Detect which cell encompasses the target text, then output its (x, y) center coordinate. 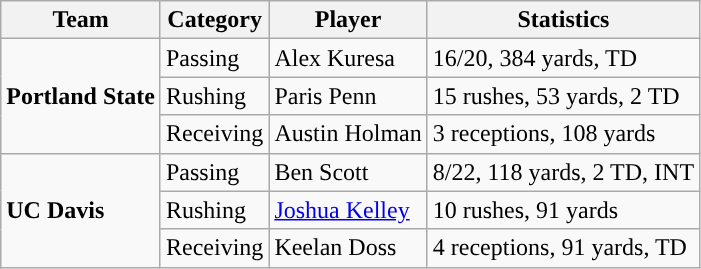
Category (214, 20)
Austin Holman (348, 134)
Alex Kuresa (348, 58)
10 rushes, 91 yards (563, 210)
8/22, 118 yards, 2 TD, INT (563, 172)
3 receptions, 108 yards (563, 134)
15 rushes, 53 yards, 2 TD (563, 96)
UC Davis (81, 210)
Keelan Doss (348, 248)
Player (348, 20)
4 receptions, 91 yards, TD (563, 248)
Paris Penn (348, 96)
Portland State (81, 96)
Joshua Kelley (348, 210)
Team (81, 20)
Ben Scott (348, 172)
16/20, 384 yards, TD (563, 58)
Statistics (563, 20)
